Return (X, Y) of the center of cell containing provided text 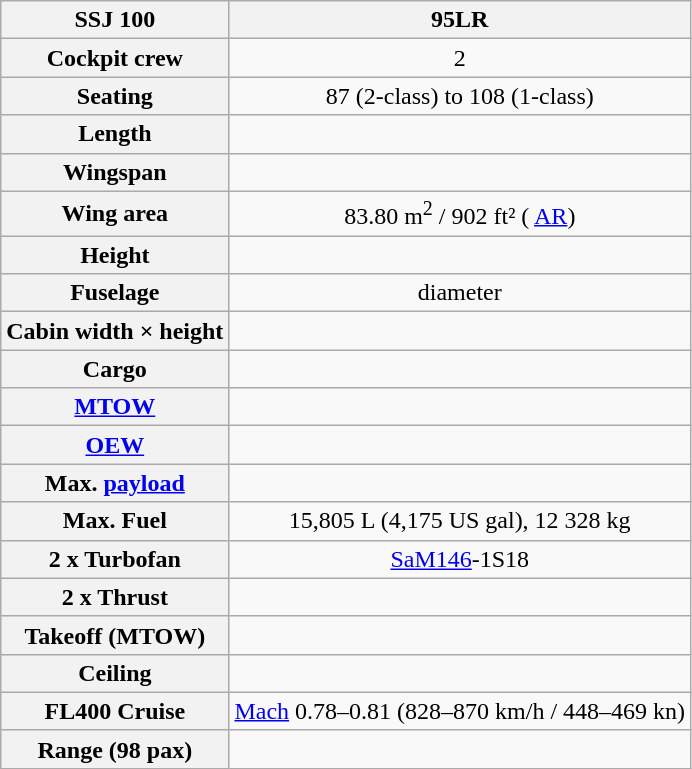
OEW (115, 445)
Max. Fuel (115, 521)
SSJ 100 (115, 20)
Cockpit crew (115, 58)
Fuselage (115, 293)
2 x Turbofan (115, 559)
Mach 0.78–0.81 (828–870 km/h / 448–469 kn) (460, 711)
Range (98 pax) (115, 749)
Seating (115, 96)
2 (460, 58)
2 x Thrust (115, 597)
Cargo (115, 369)
diameter (460, 293)
Cabin width × height (115, 331)
Height (115, 255)
Wing area (115, 214)
87 (2-class) to 108 (1-class) (460, 96)
Max. payload (115, 483)
SaM146-1S18 (460, 559)
Takeoff (MTOW) (115, 635)
MTOW (115, 407)
FL400 Cruise (115, 711)
Ceiling (115, 673)
15,805 L (4,175 US gal), 12 328 kg (460, 521)
95LR (460, 20)
83.80 m2 / 902 ft² ( AR) (460, 214)
Wingspan (115, 172)
Length (115, 134)
